For the text-containing cell, return its midpoint in (x, y) coordinate format. 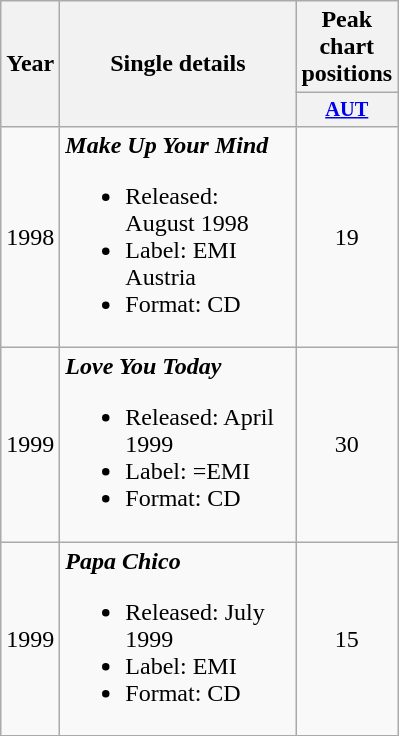
Single details (178, 64)
19 (347, 236)
30 (347, 445)
AUT (347, 110)
1998 (30, 236)
Love You TodayReleased: April 1999Label: =EMIFormat: CD (178, 445)
Papa ChicoReleased: July 1999Label: EMIFormat: CD (178, 639)
Peak chart positions (347, 47)
15 (347, 639)
Year (30, 64)
Make Up Your MindReleased: August 1998Label: EMI AustriaFormat: CD (178, 236)
